Output the (x, y) coordinate of the center of the cell containing the given text.  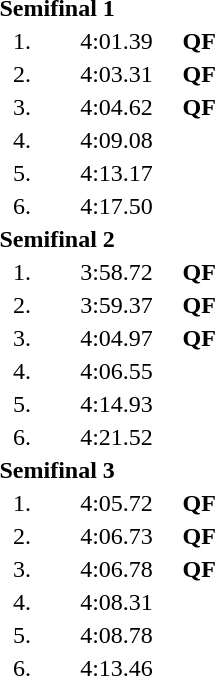
4:06.73 (116, 536)
4:05.72 (116, 503)
4:06.55 (116, 371)
4:09.08 (116, 140)
4:14.93 (116, 404)
4:01.39 (116, 41)
4:03.31 (116, 74)
4:08.31 (116, 602)
4:08.78 (116, 635)
4:13.17 (116, 173)
4:04.62 (116, 107)
4:21.52 (116, 437)
3:59.37 (116, 305)
3:58.72 (116, 272)
4:17.50 (116, 206)
4:06.78 (116, 569)
4:04.97 (116, 338)
